Extract the (x, y) coordinate from the center of the cell holding the provided text.  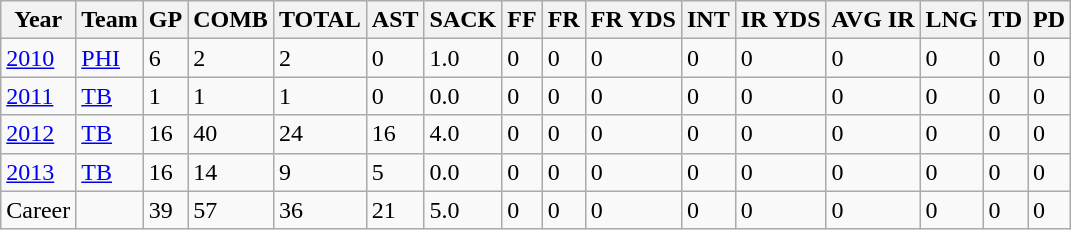
LNG (952, 20)
6 (165, 58)
COMB (231, 20)
FR (564, 20)
GP (165, 20)
Career (38, 210)
PHI (110, 58)
5.0 (463, 210)
24 (320, 134)
FF (522, 20)
PD (1050, 20)
9 (320, 172)
2011 (38, 96)
Year (38, 20)
1.0 (463, 58)
TD (1005, 20)
FR YDS (633, 20)
AST (395, 20)
2013 (38, 172)
39 (165, 210)
TOTAL (320, 20)
14 (231, 172)
2010 (38, 58)
4.0 (463, 134)
Team (110, 20)
AVG IR (873, 20)
5 (395, 172)
57 (231, 210)
40 (231, 134)
2012 (38, 134)
21 (395, 210)
INT (708, 20)
SACK (463, 20)
IR YDS (780, 20)
36 (320, 210)
